Identify which cell holds the provided text, then report its (x, y) central coordinate. 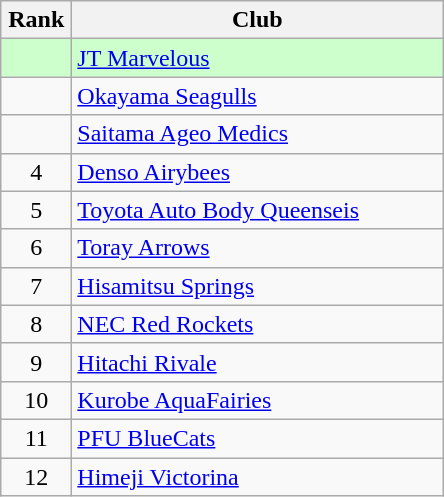
Rank (36, 20)
Toyota Auto Body Queenseis (258, 210)
9 (36, 362)
10 (36, 400)
5 (36, 210)
Denso Airybees (258, 172)
NEC Red Rockets (258, 324)
7 (36, 286)
JT Marvelous (258, 58)
Toray Arrows (258, 248)
11 (36, 438)
Club (258, 20)
Hitachi Rivale (258, 362)
PFU BlueCats (258, 438)
6 (36, 248)
Kurobe AquaFairies (258, 400)
Saitama Ageo Medics (258, 134)
Hisamitsu Springs (258, 286)
4 (36, 172)
8 (36, 324)
12 (36, 477)
Okayama Seagulls (258, 96)
Himeji Victorina (258, 477)
